Pinpoint the cell where the given text exists, returning its [x, y] midpoint coordinate. 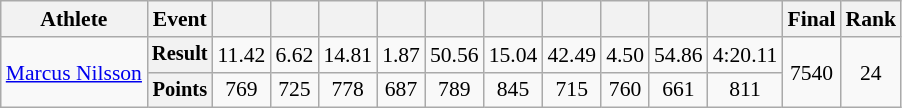
Final [811, 19]
760 [625, 90]
769 [242, 90]
Event [180, 19]
687 [401, 90]
4.50 [625, 55]
Marcus Nilsson [74, 72]
845 [514, 90]
54.86 [678, 55]
4:20.11 [746, 55]
7540 [811, 72]
11.42 [242, 55]
715 [572, 90]
661 [678, 90]
1.87 [401, 55]
24 [872, 72]
778 [348, 90]
Rank [872, 19]
14.81 [348, 55]
789 [454, 90]
50.56 [454, 55]
Athlete [74, 19]
Points [180, 90]
42.49 [572, 55]
725 [294, 90]
15.04 [514, 55]
6.62 [294, 55]
Result [180, 55]
811 [746, 90]
